Determine the [X, Y] coordinate at the center of the cell enclosing the given text.  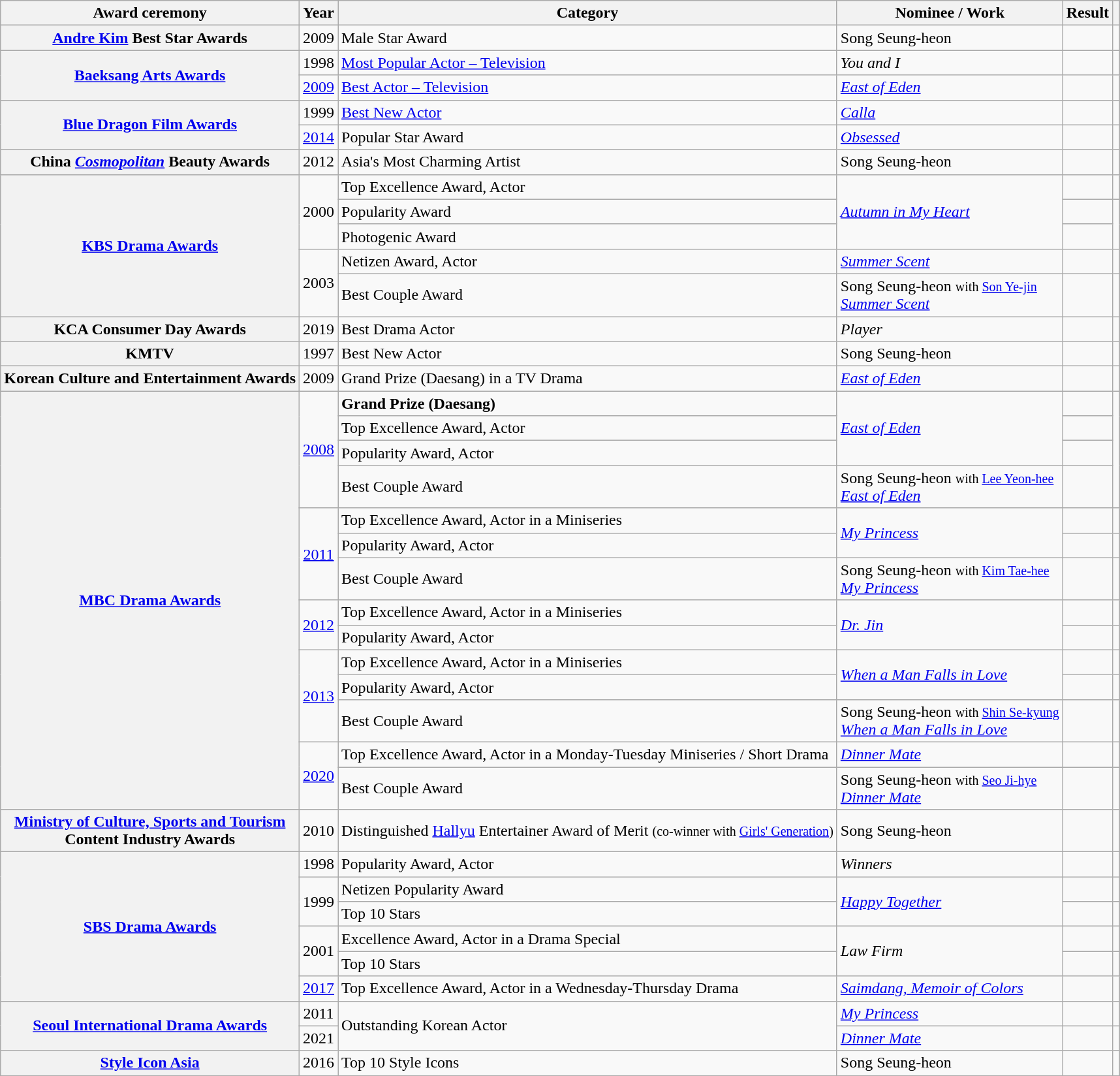
2013 [319, 696]
Andre Kim Best Star Awards [150, 38]
Top 10 Style Icons [587, 1063]
2003 [319, 282]
Most Popular Actor – Television [587, 63]
Popular Star Award [587, 137]
Calla [950, 112]
Category [587, 13]
You and I [950, 63]
SBS Drama Awards [150, 926]
Year [319, 13]
Song Seung-heon with Lee Yeon-hee East of Eden [950, 487]
2019 [319, 328]
KCA Consumer Day Awards [150, 328]
Best Actor – Television [587, 87]
Song Seung-heon with Shin Se-kyung When a Man Falls in Love [950, 721]
Male Star Award [587, 38]
Result [1087, 13]
Seoul International Drama Awards [150, 1026]
Netizen Award, Actor [587, 261]
Happy Together [950, 902]
Outstanding Korean Actor [587, 1026]
Award ceremony [150, 13]
Autumn in My Heart [950, 212]
2000 [319, 212]
2021 [319, 1038]
2014 [319, 137]
Distinguished Hallyu Entertainer Award of Merit (co-winner with Girls' Generation) [587, 831]
When a Man Falls in Love [950, 674]
Ministry of Culture, Sports and Tourism Content Industry Awards [150, 831]
KMTV [150, 354]
Baeksang Arts Awards [150, 75]
1997 [319, 354]
Law Firm [950, 951]
Photogenic Award [587, 236]
Dr. Jin [950, 625]
Summer Scent [950, 261]
Saimdang, Memoir of Colors [950, 989]
Grand Prize (Daesang) in a TV Drama [587, 379]
Top Excellence Award, Actor in a Wednesday-Thursday Drama [587, 989]
Style Icon Asia [150, 1063]
2016 [319, 1063]
Obsessed [950, 137]
Player [950, 328]
China Cosmopolitan Beauty Awards [150, 162]
Top Excellence Award, Actor in a Monday-Tuesday Miniseries / Short Drama [587, 754]
2020 [319, 776]
Song Seung-heon with Kim Tae-hee My Princess [950, 578]
2001 [319, 951]
2010 [319, 831]
Asia's Most Charming Artist [587, 162]
Best Drama Actor [587, 328]
Song Seung-heon with Son Ye-jinSummer Scent [950, 295]
2008 [319, 449]
Blue Dragon Film Awards [150, 125]
KBS Drama Awards [150, 245]
MBC Drama Awards [150, 601]
Nominee / Work [950, 13]
Grand Prize (Daesang) [587, 403]
Winners [950, 864]
Song Seung-heon with Seo Ji-hye Dinner Mate [950, 787]
Excellence Award, Actor in a Drama Special [587, 939]
2017 [319, 989]
Netizen Popularity Award [587, 889]
Korean Culture and Entertainment Awards [150, 379]
Popularity Award [587, 212]
